From the cell containing the given text, extract its center point as [x, y] coordinate. 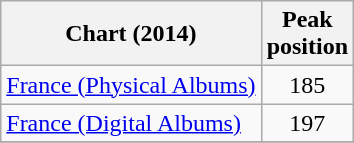
France (Physical Albums) [131, 85]
Peakposition [307, 34]
Chart (2014) [131, 34]
France (Digital Albums) [131, 123]
197 [307, 123]
185 [307, 85]
